Pinpoint the cell where the given text exists, returning its [x, y] midpoint coordinate. 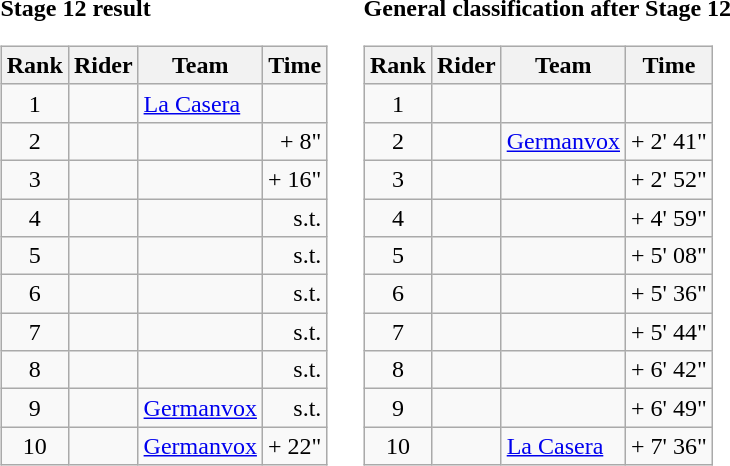
+ 22" [294, 446]
+ 6' 49" [670, 408]
+ 5' 44" [670, 332]
+ 16" [294, 179]
+ 5' 08" [670, 256]
+ 4' 59" [670, 217]
+ 6' 42" [670, 370]
+ 7' 36" [670, 446]
+ 5' 36" [670, 294]
+ 2' 52" [670, 179]
+ 8" [294, 141]
+ 2' 41" [670, 141]
